Provide the [x, y] coordinate of the cell's center where the given text is located.  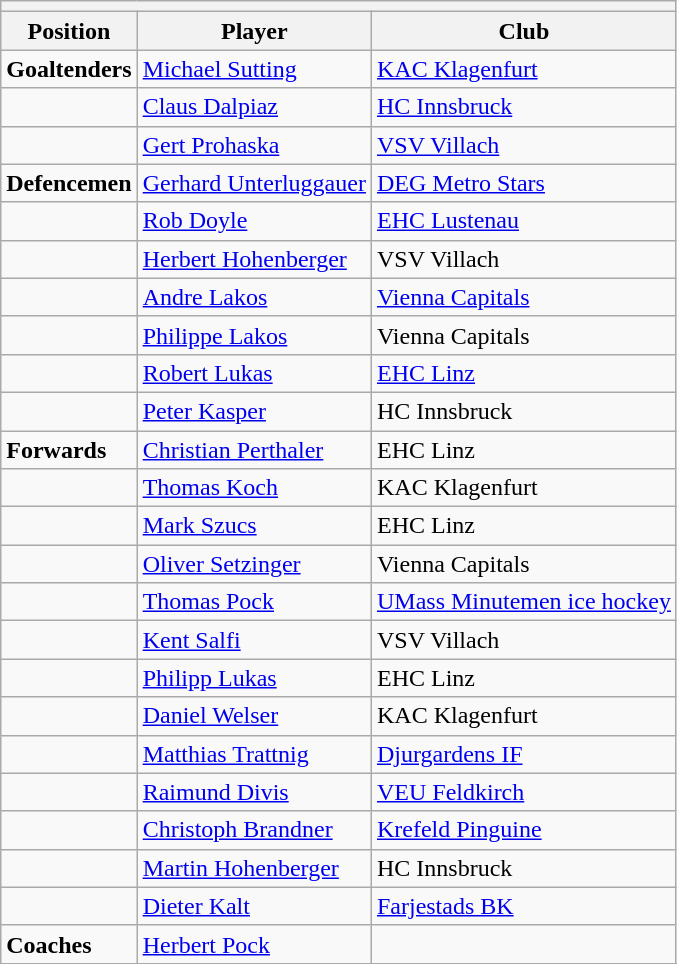
Forwards [69, 449]
Daniel Welser [254, 716]
Krefeld Pinguine [524, 830]
Philipp Lukas [254, 678]
Robert Lukas [254, 373]
Matthias Trattnig [254, 754]
Goaltenders [69, 69]
Thomas Koch [254, 488]
Raimund Divis [254, 792]
Farjestads BK [524, 906]
Position [69, 31]
Rob Doyle [254, 221]
Player [254, 31]
Gert Prohaska [254, 145]
Michael Sutting [254, 69]
Herbert Hohenberger [254, 259]
Djurgardens IF [524, 754]
Defencemen [69, 183]
Andre Lakos [254, 297]
Mark Szucs [254, 526]
EHC Lustenau [524, 221]
Christian Perthaler [254, 449]
Gerhard Unterluggauer [254, 183]
Philippe Lakos [254, 335]
DEG Metro Stars [524, 183]
Claus Dalpiaz [254, 107]
Peter Kasper [254, 411]
Club [524, 31]
Christoph Brandner [254, 830]
Coaches [69, 944]
Martin Hohenberger [254, 868]
Thomas Pock [254, 602]
Kent Salfi [254, 640]
VEU Feldkirch [524, 792]
UMass Minutemen ice hockey [524, 602]
Herbert Pock [254, 944]
Oliver Setzinger [254, 564]
Dieter Kalt [254, 906]
